Determine the (X, Y) coordinate at the center of the cell enclosing the given text.  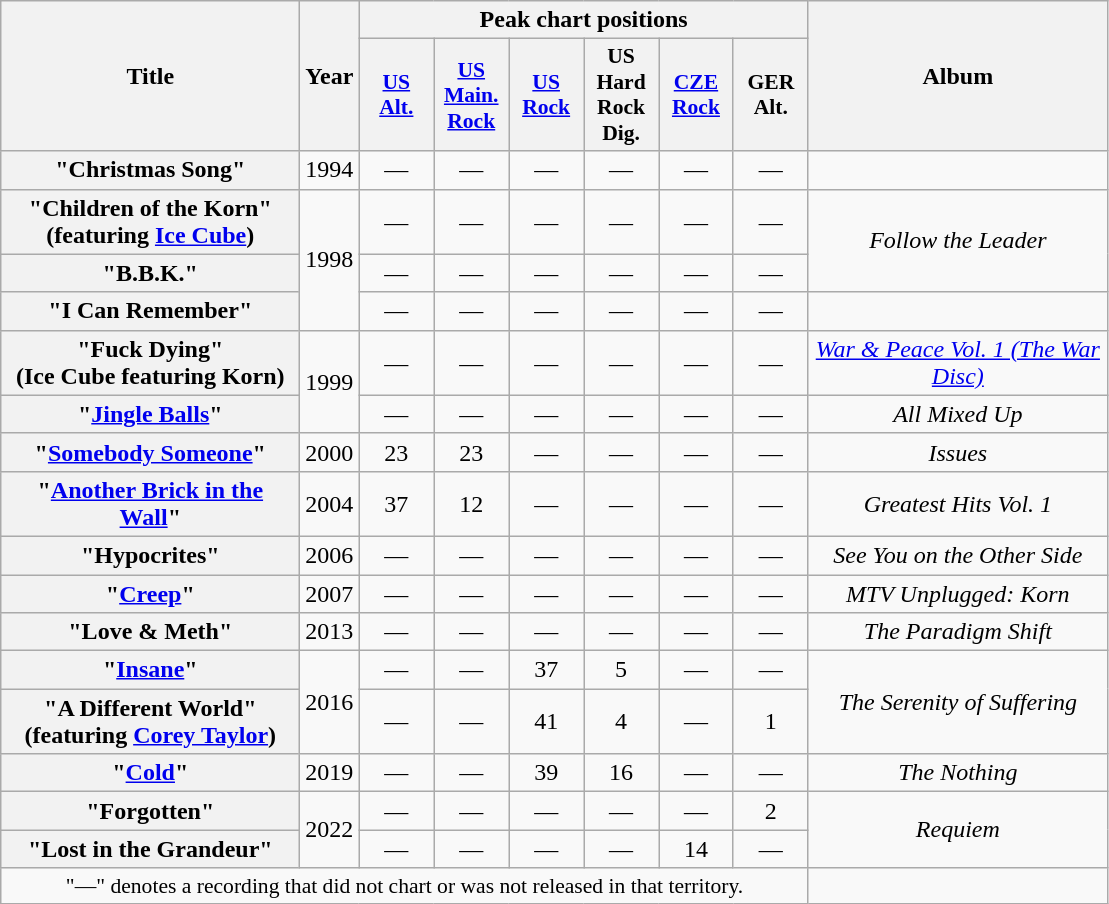
"Christmas Song" (150, 170)
The Nothing (958, 773)
"Jingle Balls" (150, 414)
2019 (330, 773)
2000 (330, 452)
2016 (330, 702)
GER Alt. (770, 95)
Follow the Leader (958, 240)
USRock (546, 95)
"Insane" (150, 670)
MTV Unplugged: Korn (958, 593)
War & Peace Vol. 1 (The War Disc) (958, 362)
"Somebody Someone" (150, 452)
14 (696, 849)
All Mixed Up (958, 414)
See You on the Other Side (958, 555)
Peak chart positions (584, 20)
"Cold" (150, 773)
Album (958, 76)
US Hard Rock Dig. (622, 95)
1998 (330, 260)
"Another Brick in the Wall" (150, 504)
USAlt. (396, 95)
"Lost in the Grandeur" (150, 849)
"I Can Remember" (150, 311)
Greatest Hits Vol. 1 (958, 504)
2004 (330, 504)
16 (622, 773)
39 (546, 773)
"Forgotten" (150, 811)
"Fuck Dying"(Ice Cube featuring Korn) (150, 362)
"Children of the Korn"(featuring Ice Cube) (150, 222)
USMain.Rock (472, 95)
2007 (330, 593)
"Creep" (150, 593)
Year (330, 76)
2 (770, 811)
"B.B.K." (150, 273)
4 (622, 722)
1994 (330, 170)
41 (546, 722)
"A Different World"(featuring Corey Taylor) (150, 722)
The Serenity of Suffering (958, 702)
2006 (330, 555)
1 (770, 722)
Issues (958, 452)
"Love & Meth" (150, 632)
The Paradigm Shift (958, 632)
"Hypocrites" (150, 555)
"—" denotes a recording that did not chart or was not released in that territory. (405, 886)
Title (150, 76)
12 (472, 504)
Requiem (958, 830)
2013 (330, 632)
5 (622, 670)
2022 (330, 830)
CZERock (696, 95)
1999 (330, 382)
